Detect which cell encompasses the target text, then output its (x, y) center coordinate. 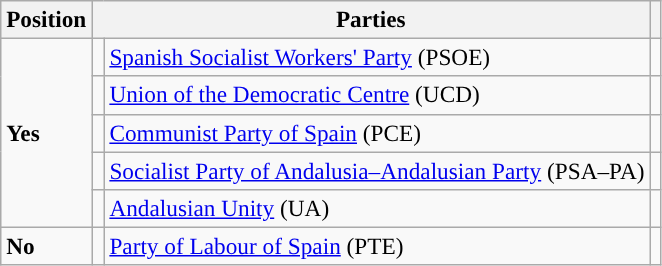
Parties (371, 19)
Position (46, 19)
No (46, 246)
Party of Labour of Spain (PTE) (377, 246)
Spanish Socialist Workers' Party (PSOE) (377, 57)
Andalusian Unity (UA) (377, 208)
Communist Party of Spain (PCE) (377, 133)
Union of the Democratic Centre (UCD) (377, 95)
Socialist Party of Andalusia–Andalusian Party (PSA–PA) (377, 170)
Yes (46, 132)
